Output the [X, Y] coordinate of the center of the cell containing the given text.  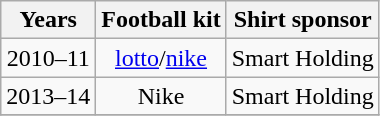
Nike [161, 96]
2013–14 [48, 96]
lotto/nike [161, 58]
Years [48, 20]
2010–11 [48, 58]
Shirt sponsor [302, 20]
Football kit [161, 20]
